Identify which cell holds the provided text, then report its [x, y] central coordinate. 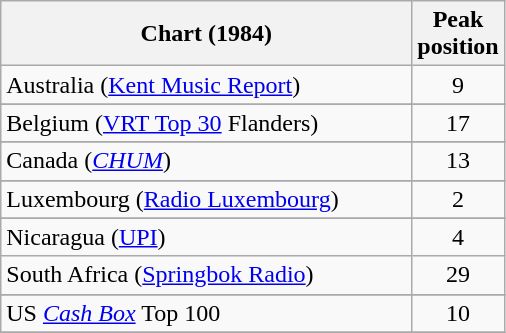
South Africa (Springbok Radio) [206, 275]
Belgium (VRT Top 30 Flanders) [206, 123]
US Cash Box Top 100 [206, 313]
Nicaragua (UPI) [206, 237]
Australia (Kent Music Report) [206, 85]
Canada (CHUM) [206, 161]
2 [458, 199]
Peakposition [458, 34]
Luxembourg (Radio Luxembourg) [206, 199]
29 [458, 275]
9 [458, 85]
13 [458, 161]
10 [458, 313]
Chart (1984) [206, 34]
4 [458, 237]
17 [458, 123]
